Locate the cell with the specified text and output its [X, Y] center coordinate. 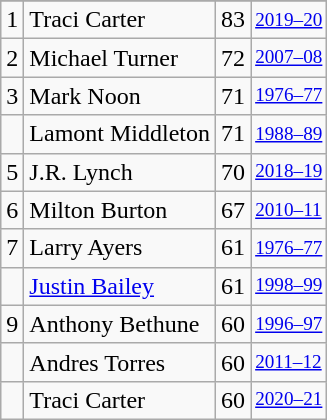
Mark Noon [120, 96]
7 [12, 248]
2007–08 [289, 58]
Justin Bailey [120, 286]
2011–12 [289, 362]
72 [234, 58]
70 [234, 172]
Michael Turner [120, 58]
1988–89 [289, 134]
2019–20 [289, 20]
9 [12, 324]
67 [234, 210]
1998–99 [289, 286]
6 [12, 210]
5 [12, 172]
2010–11 [289, 210]
Lamont Middleton [120, 134]
1 [12, 20]
Andres Torres [120, 362]
Larry Ayers [120, 248]
1996–97 [289, 324]
J.R. Lynch [120, 172]
Milton Burton [120, 210]
2018–19 [289, 172]
2 [12, 58]
Anthony Bethune [120, 324]
3 [12, 96]
83 [234, 20]
2020–21 [289, 400]
